Find where the given text appears and provide that cell's center as [x, y] coordinate. 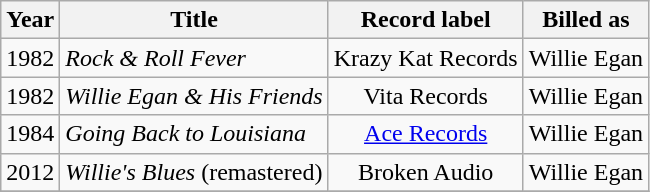
Willie Egan & His Friends [194, 96]
1984 [30, 134]
Krazy Kat Records [426, 58]
Willie's Blues (remastered) [194, 172]
Record label [426, 20]
Ace Records [426, 134]
Billed as [586, 20]
Title [194, 20]
Rock & Roll Fever [194, 58]
2012 [30, 172]
Year [30, 20]
Broken Audio [426, 172]
Going Back to Louisiana [194, 134]
Vita Records [426, 96]
